For the text-containing cell, return its midpoint in (x, y) coordinate format. 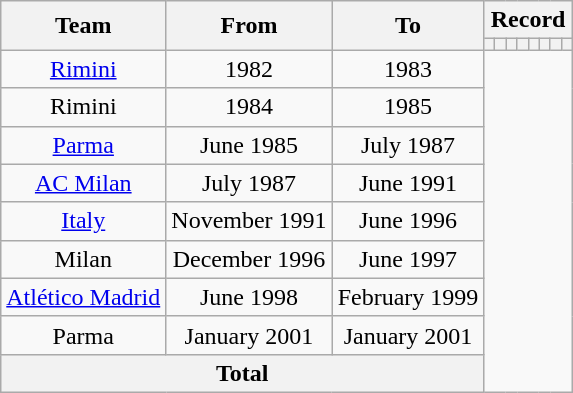
Team (84, 26)
To (408, 26)
From (249, 26)
Record (528, 20)
June 1996 (408, 221)
June 1997 (408, 259)
AC Milan (84, 183)
February 1999 (408, 297)
Atlético Madrid (84, 297)
June 1985 (249, 145)
1984 (249, 107)
1985 (408, 107)
1982 (249, 69)
1983 (408, 69)
Milan (84, 259)
November 1991 (249, 221)
Total (242, 373)
June 1991 (408, 183)
December 1996 (249, 259)
Italy (84, 221)
June 1998 (249, 297)
